Extract the [X, Y] coordinate from the center of the cell holding the provided text.  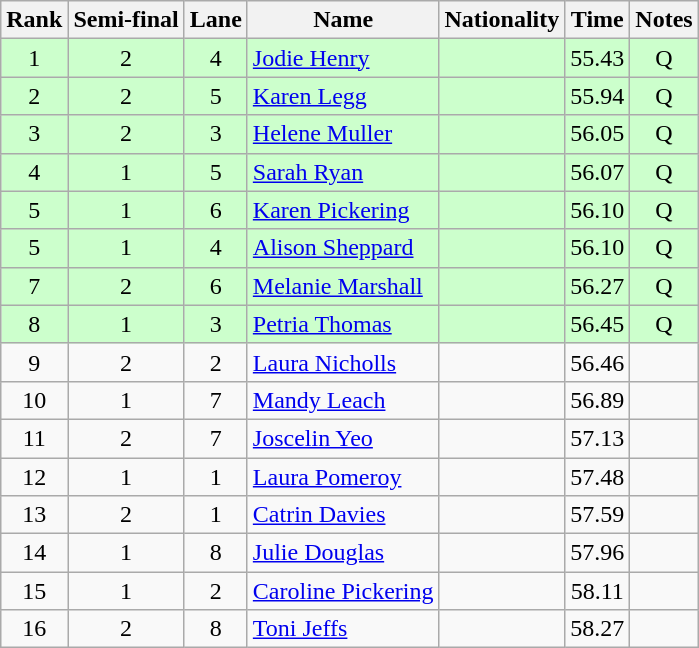
58.27 [598, 629]
57.96 [598, 553]
Helene Muller [343, 134]
Jodie Henry [343, 58]
Rank [34, 20]
Time [598, 20]
10 [34, 400]
Caroline Pickering [343, 591]
12 [34, 477]
Lane [216, 20]
55.43 [598, 58]
9 [34, 362]
56.45 [598, 324]
13 [34, 515]
11 [34, 438]
55.94 [598, 96]
56.46 [598, 362]
Name [343, 20]
16 [34, 629]
56.89 [598, 400]
Karen Legg [343, 96]
Toni Jeffs [343, 629]
Mandy Leach [343, 400]
57.13 [598, 438]
Sarah Ryan [343, 172]
57.48 [598, 477]
Karen Pickering [343, 210]
Notes [664, 20]
58.11 [598, 591]
56.27 [598, 286]
56.07 [598, 172]
57.59 [598, 515]
Petria Thomas [343, 324]
Semi-final [126, 20]
Laura Nicholls [343, 362]
Julie Douglas [343, 553]
56.05 [598, 134]
Joscelin Yeo [343, 438]
Melanie Marshall [343, 286]
15 [34, 591]
Laura Pomeroy [343, 477]
Alison Sheppard [343, 248]
Catrin Davies [343, 515]
14 [34, 553]
Nationality [502, 20]
